Provide the [X, Y] coordinate of the cell's center where the given text is located.  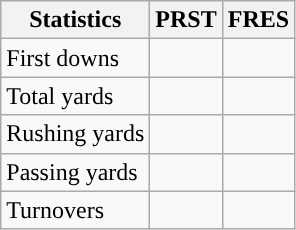
Total yards [76, 96]
First downs [76, 58]
Turnovers [76, 210]
Passing yards [76, 172]
Statistics [76, 20]
Rushing yards [76, 134]
FRES [258, 20]
PRST [186, 20]
